Identify which cell holds the provided text, then report its (X, Y) central coordinate. 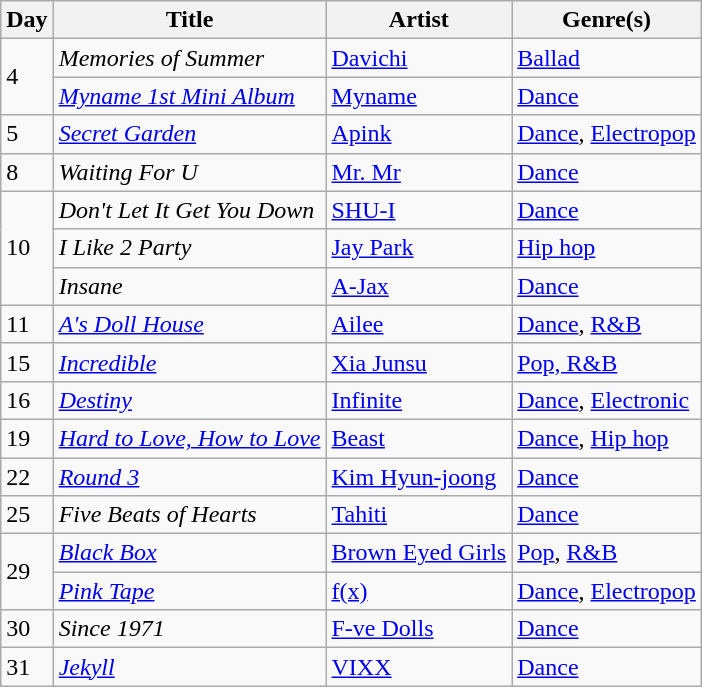
22 (27, 477)
Myname 1st Mini Album (190, 96)
Brown Eyed Girls (419, 553)
Tahiti (419, 515)
Hard to Love, How to Love (190, 438)
Genre(s) (607, 20)
Mr. Mr (419, 172)
Day (27, 20)
Hip hop (607, 248)
30 (27, 629)
31 (27, 667)
Dance, Electronic (607, 400)
11 (27, 324)
Memories of Summer (190, 58)
Five Beats of Hearts (190, 515)
8 (27, 172)
A-Jax (419, 286)
19 (27, 438)
Apink (419, 134)
Jay Park (419, 248)
Beast (419, 438)
15 (27, 362)
10 (27, 248)
Davichi (419, 58)
Kim Hyun-joong (419, 477)
Destiny (190, 400)
Ailee (419, 324)
Dance, R&B (607, 324)
Pink Tape (190, 591)
Since 1971 (190, 629)
Jekyll (190, 667)
Ballad (607, 58)
F-ve Dolls (419, 629)
Xia Junsu (419, 362)
Incredible (190, 362)
A's Doll House (190, 324)
Insane (190, 286)
25 (27, 515)
29 (27, 572)
SHU-I (419, 210)
I Like 2 Party (190, 248)
Dance, Hip hop (607, 438)
Round 3 (190, 477)
Waiting For U (190, 172)
16 (27, 400)
VIXX (419, 667)
Black Box (190, 553)
Title (190, 20)
Secret Garden (190, 134)
Artist (419, 20)
5 (27, 134)
Myname (419, 96)
f(x) (419, 591)
4 (27, 77)
Infinite (419, 400)
Don't Let It Get You Down (190, 210)
